Locate the cell with the specified text and output its (X, Y) center coordinate. 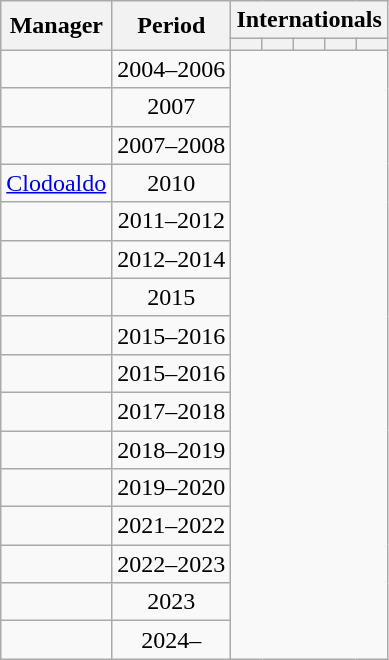
2010 (172, 183)
Period (172, 26)
2024– (172, 640)
2004–2006 (172, 69)
Clodoaldo (56, 183)
2011–2012 (172, 221)
2018–2019 (172, 449)
2022–2023 (172, 564)
2012–2014 (172, 259)
2017–2018 (172, 411)
2019–2020 (172, 488)
2007 (172, 107)
2023 (172, 602)
2021–2022 (172, 526)
2015 (172, 297)
Manager (56, 26)
Internationals (309, 20)
2007–2008 (172, 145)
